Locate the cell with the specified text and output its [x, y] center coordinate. 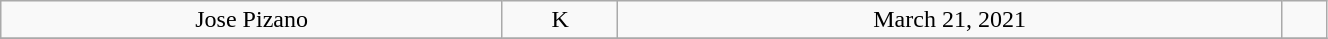
March 21, 2021 [950, 20]
Jose Pizano [252, 20]
K [560, 20]
